Find where the given text appears and provide that cell's center as [x, y] coordinate. 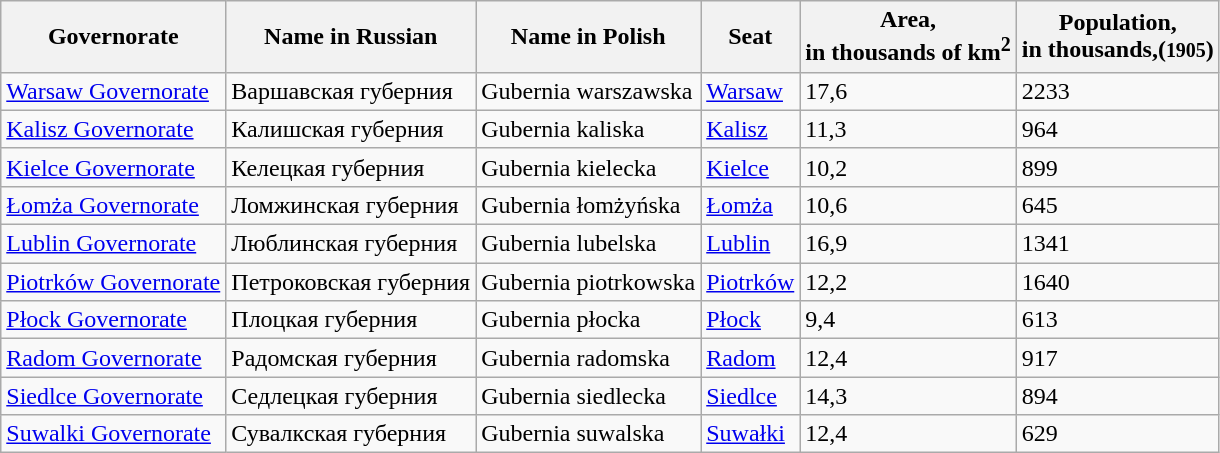
Kalisz Governorate [114, 129]
917 [1118, 358]
Suwalki Governorate [114, 434]
Seat [750, 37]
Name in Russian [351, 37]
16,9 [908, 244]
2233 [1118, 91]
Gubernia suwalska [588, 434]
1341 [1118, 244]
Gubernia lubelska [588, 244]
Warsaw Governorate [114, 91]
Kalisz [750, 129]
Population, in thousands,(1905) [1118, 37]
Lublin [750, 244]
Ломжинская губерния [351, 205]
Governorate [114, 37]
Gubernia płocka [588, 320]
14,3 [908, 396]
12,2 [908, 282]
1640 [1118, 282]
Gubernia łomżyńska [588, 205]
Suwałki [750, 434]
613 [1118, 320]
9,4 [908, 320]
894 [1118, 396]
Płock [750, 320]
Siedlce [750, 396]
629 [1118, 434]
Gubernia kielecka [588, 167]
11,3 [908, 129]
Gubernia kaliska [588, 129]
Kielce Governorate [114, 167]
Name in Polish [588, 37]
Радомская губерния [351, 358]
964 [1118, 129]
Сувалкская губерния [351, 434]
Gubernia radomska [588, 358]
Piotrków [750, 282]
Łomża [750, 205]
Radom Governorate [114, 358]
Калишская губерния [351, 129]
Келецкая губерния [351, 167]
Piotrków Governorate [114, 282]
645 [1118, 205]
Radom [750, 358]
17,6 [908, 91]
Gubernia warszawska [588, 91]
Люблинская губерния [351, 244]
10,6 [908, 205]
Lublin Governorate [114, 244]
Warsaw [750, 91]
Петроковская губерния [351, 282]
Siedlce Governorate [114, 396]
Area, in thousands of km2 [908, 37]
Варшавская губерния [351, 91]
Gubernia piotrkowska [588, 282]
10,2 [908, 167]
899 [1118, 167]
Kielce [750, 167]
Łomża Governorate [114, 205]
Седлецкая губерния [351, 396]
Płock Governorate [114, 320]
Gubernia siedlecka [588, 396]
Плоцкая губерния [351, 320]
